Pinpoint the cell where the given text exists, returning its (x, y) midpoint coordinate. 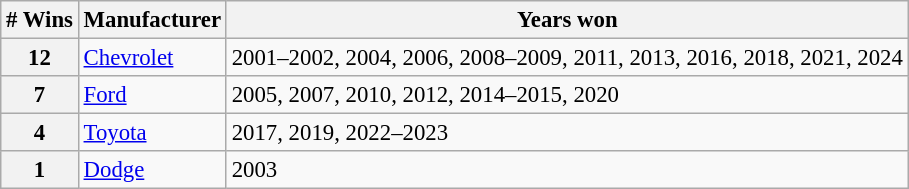
4 (40, 133)
2017, 2019, 2022–2023 (567, 133)
12 (40, 58)
# Wins (40, 20)
2003 (567, 170)
Chevrolet (152, 58)
Toyota (152, 133)
Years won (567, 20)
7 (40, 95)
Manufacturer (152, 20)
Dodge (152, 170)
Ford (152, 95)
2001–2002, 2004, 2006, 2008–2009, 2011, 2013, 2016, 2018, 2021, 2024 (567, 58)
2005, 2007, 2010, 2012, 2014–2015, 2020 (567, 95)
1 (40, 170)
